Provide the [X, Y] coordinate of the cell's center where the given text is located.  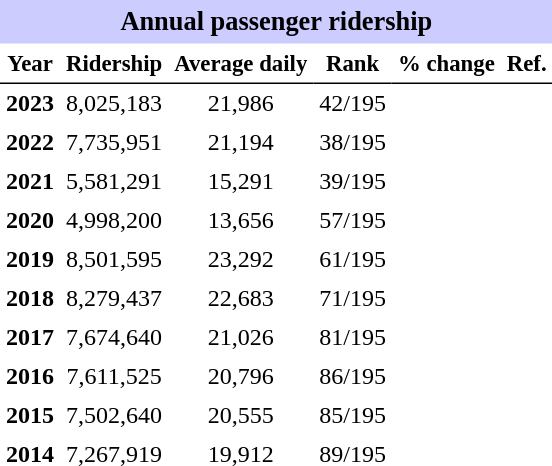
Ridership [114, 64]
21,026 [240, 338]
8,501,595 [114, 260]
42/195 [352, 104]
Average daily [240, 64]
23,292 [240, 260]
57/195 [352, 220]
2016 [30, 376]
2017 [30, 338]
5,581,291 [114, 182]
13,656 [240, 220]
2019 [30, 260]
8,279,437 [114, 298]
38/195 [352, 142]
61/195 [352, 260]
20,796 [240, 376]
81/195 [352, 338]
86/195 [352, 376]
2022 [30, 142]
% change [446, 64]
21,986 [240, 104]
20,555 [240, 416]
7,611,525 [114, 376]
7,735,951 [114, 142]
Rank [352, 64]
2015 [30, 416]
Year [30, 64]
2018 [30, 298]
71/195 [352, 298]
15,291 [240, 182]
7,674,640 [114, 338]
2020 [30, 220]
4,998,200 [114, 220]
85/195 [352, 416]
8,025,183 [114, 104]
39/195 [352, 182]
2021 [30, 182]
21,194 [240, 142]
7,502,640 [114, 416]
2023 [30, 104]
22,683 [240, 298]
